Pinpoint the cell where the given text exists, returning its (x, y) midpoint coordinate. 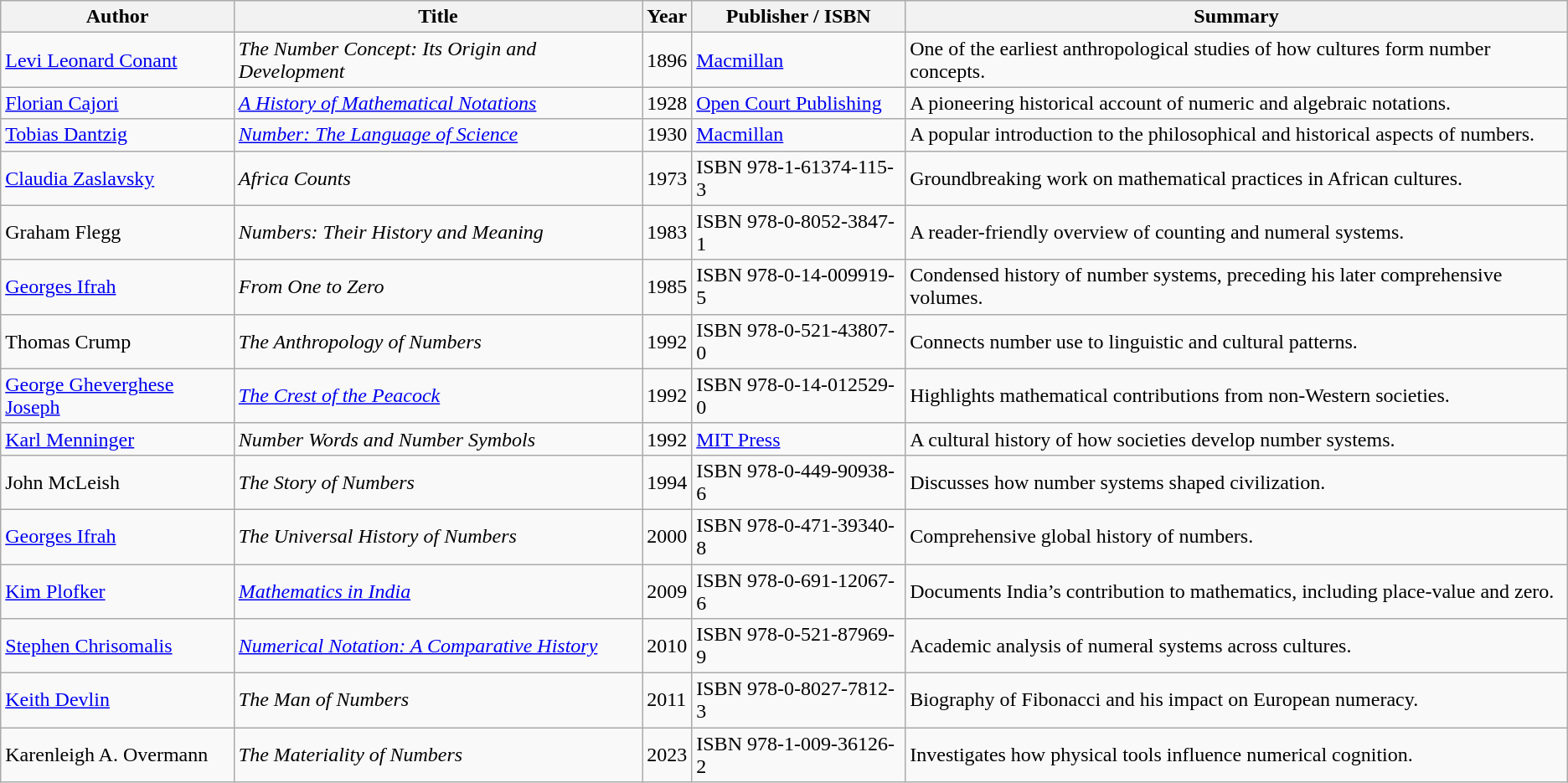
Karenleigh A. Overmann (117, 755)
Florian Cajori (117, 103)
1973 (667, 178)
1994 (667, 482)
2009 (667, 591)
From One to Zero (437, 286)
Publisher / ISBN (799, 17)
Kim Plofker (117, 591)
Highlights mathematical contributions from non-Western societies. (1236, 395)
Mathematics in India (437, 591)
Numerical Notation: A Comparative History (437, 646)
Academic analysis of numeral systems across cultures. (1236, 646)
The Man of Numbers (437, 700)
1985 (667, 286)
Thomas Crump (117, 342)
ISBN 978-0-521-43807-0 (799, 342)
The Crest of the Peacock (437, 395)
Number: The Language of Science (437, 135)
One of the earliest anthropological studies of how cultures form number concepts. (1236, 60)
2023 (667, 755)
ISBN 978-1-61374-115-3 (799, 178)
Numbers: Their History and Meaning (437, 233)
George Gheverghese Joseph (117, 395)
Africa Counts (437, 178)
A popular introduction to the philosophical and historical aspects of numbers. (1236, 135)
Investigates how physical tools influence numerical cognition. (1236, 755)
ISBN 978-0-449-90938-6 (799, 482)
2010 (667, 646)
1930 (667, 135)
ISBN 978-0-14-009919-5 (799, 286)
ISBN 978-0-521-87969-9 (799, 646)
The Number Concept: Its Origin and Development (437, 60)
A cultural history of how societies develop number systems. (1236, 439)
Keith Devlin (117, 700)
Author (117, 17)
2011 (667, 700)
Number Words and Number Symbols (437, 439)
ISBN 978-0-8052-3847-1 (799, 233)
1983 (667, 233)
ISBN 978-0-14-012529-0 (799, 395)
Stephen Chrisomalis (117, 646)
ISBN 978-1-009-36126-2 (799, 755)
John McLeish (117, 482)
Levi Leonard Conant (117, 60)
Tobias Dantzig (117, 135)
Year (667, 17)
A History of Mathematical Notations (437, 103)
Biography of Fibonacci and his impact on European numeracy. (1236, 700)
1928 (667, 103)
ISBN 978-0-471-39340-8 (799, 536)
The Materiality of Numbers (437, 755)
Open Court Publishing (799, 103)
The Universal History of Numbers (437, 536)
2000 (667, 536)
Summary (1236, 17)
Claudia Zaslavsky (117, 178)
Karl Menninger (117, 439)
Discusses how number systems shaped civilization. (1236, 482)
A pioneering historical account of numeric and algebraic notations. (1236, 103)
The Story of Numbers (437, 482)
Title (437, 17)
Comprehensive global history of numbers. (1236, 536)
MIT Press (799, 439)
A reader-friendly overview of counting and numeral systems. (1236, 233)
ISBN 978-0-8027-7812-3 (799, 700)
Graham Flegg (117, 233)
Connects number use to linguistic and cultural patterns. (1236, 342)
ISBN 978-0-691-12067-6 (799, 591)
Documents India’s contribution to mathematics, including place-value and zero. (1236, 591)
Condensed history of number systems, preceding his later comprehensive volumes. (1236, 286)
The Anthropology of Numbers (437, 342)
1896 (667, 60)
Groundbreaking work on mathematical practices in African cultures. (1236, 178)
